Extract the [X, Y] coordinate from the center of the cell holding the provided text.  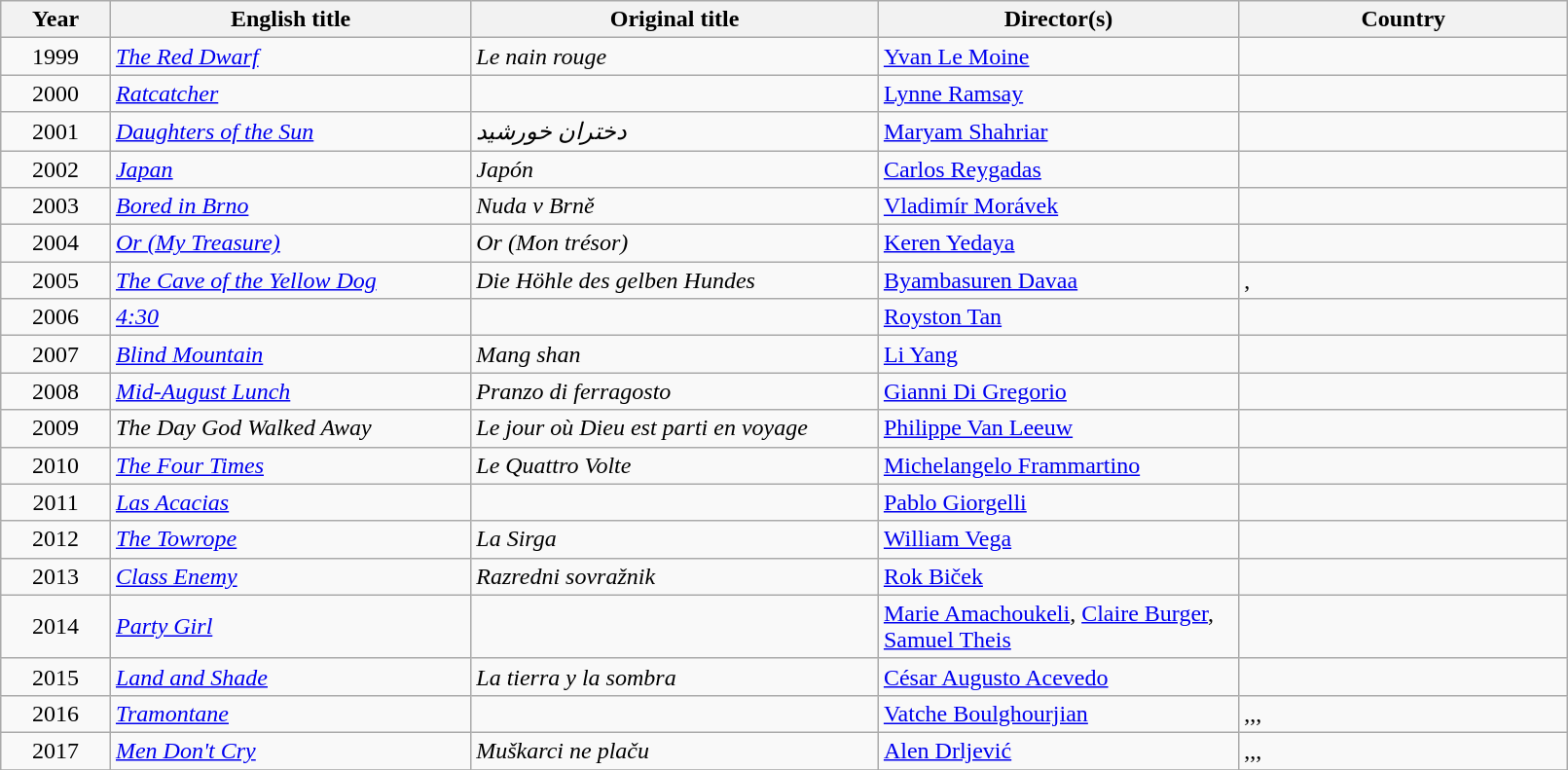
Nuda v Brně [675, 206]
The Cave of the Yellow Dog [290, 280]
Party Girl [290, 627]
2012 [56, 539]
Razredni sovražnik [675, 576]
César Augusto Acevedo [1058, 677]
2004 [56, 243]
Maryam Shahriar [1058, 131]
La tierra y la sombra [675, 677]
Vladimír Morávek [1058, 206]
Yvan Le Moine [1058, 56]
Director(s) [1058, 19]
The Four Times [290, 465]
Original title [675, 19]
English title [290, 19]
Tramontane [290, 714]
2015 [56, 677]
Pranzo di ferragosto [675, 391]
Vatche Boulghourjian [1058, 714]
Japan [290, 168]
Year [56, 19]
Alen Drljević [1058, 751]
Lynne Ramsay [1058, 93]
Royston Tan [1058, 317]
2013 [56, 576]
2006 [56, 317]
Bored in Brno [290, 206]
Muškarci ne plaču [675, 751]
Byambasuren Davaa [1058, 280]
Michelangelo Frammartino [1058, 465]
Li Yang [1058, 354]
2016 [56, 714]
Or (Mon trésor) [675, 243]
Mang shan [675, 354]
The Red Dwarf [290, 56]
دختران خورشید [675, 131]
The Towrope [290, 539]
, [1404, 280]
2010 [56, 465]
Die Höhle des gelben Hundes [675, 280]
Gianni Di Gregorio [1058, 391]
Las Acacias [290, 502]
1999 [56, 56]
Le nain rouge [675, 56]
Le jour où Dieu est parti en voyage [675, 428]
Rok Biček [1058, 576]
2009 [56, 428]
The Day God Walked Away [290, 428]
Daughters of the Sun [290, 131]
Blind Mountain [290, 354]
2008 [56, 391]
Le Quattro Volte [675, 465]
4:30 [290, 317]
William Vega [1058, 539]
La Sirga [675, 539]
2001 [56, 131]
2005 [56, 280]
Marie Amachoukeli, Claire Burger, Samuel Theis [1058, 627]
Or (My Treasure) [290, 243]
Men Don't Cry [290, 751]
Country [1404, 19]
2000 [56, 93]
Philippe Van Leeuw [1058, 428]
2003 [56, 206]
2014 [56, 627]
Mid-August Lunch [290, 391]
Japón [675, 168]
Class Enemy [290, 576]
Pablo Giorgelli [1058, 502]
Land and Shade [290, 677]
2011 [56, 502]
2007 [56, 354]
2002 [56, 168]
Keren Yedaya [1058, 243]
Ratcatcher [290, 93]
Carlos Reygadas [1058, 168]
2017 [56, 751]
